Scan for the cell matching the given text and deliver its [x, y] coordinate at center. 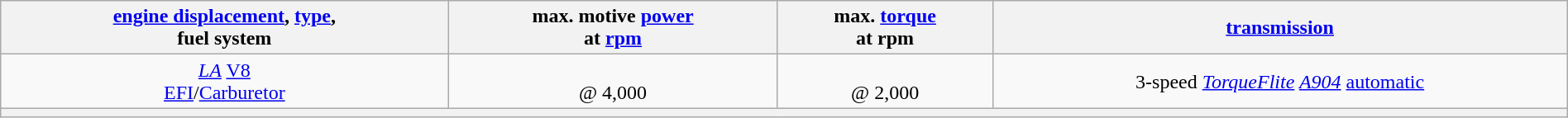
LA V8EFI/Carburetor [225, 81]
engine displacement, type,fuel system [225, 28]
@ 2,000 [885, 81]
3-speed TorqueFlite A904 automatic [1280, 81]
@ 4,000 [613, 81]
transmission [1280, 28]
max. torqueat rpm [885, 28]
max. motive powerat rpm [613, 28]
